Return [X, Y] of the center of cell containing provided text 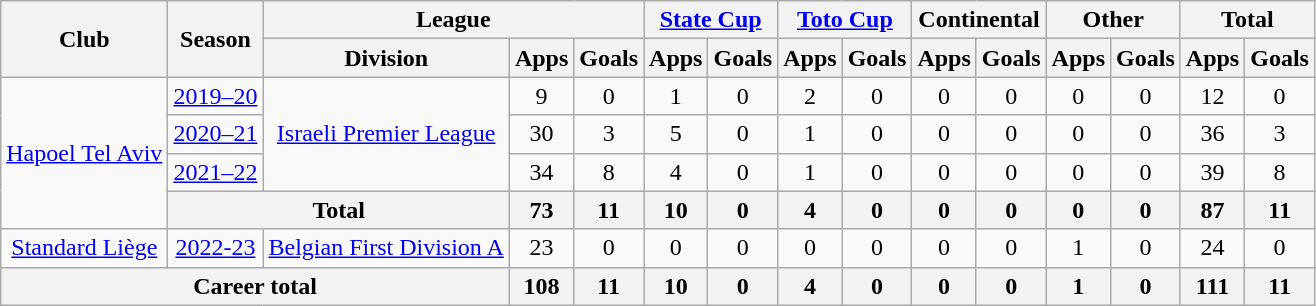
2019–20 [216, 96]
2021–22 [216, 172]
Other [1113, 20]
24 [1212, 248]
2022-23 [216, 248]
Toto Cup [845, 20]
State Cup [711, 20]
Standard Liège [84, 248]
Hapoel Tel Aviv [84, 153]
Season [216, 39]
Israeli Premier League [386, 134]
Belgian First Division A [386, 248]
5 [676, 134]
12 [1212, 96]
Division [386, 58]
Career total [256, 286]
9 [541, 96]
30 [541, 134]
2020–21 [216, 134]
108 [541, 286]
2 [810, 96]
Club [84, 39]
36 [1212, 134]
87 [1212, 210]
39 [1212, 172]
73 [541, 210]
23 [541, 248]
League [454, 20]
Continental [979, 20]
111 [1212, 286]
34 [541, 172]
